Output the (x, y) coordinate of the center of the cell containing the given text.  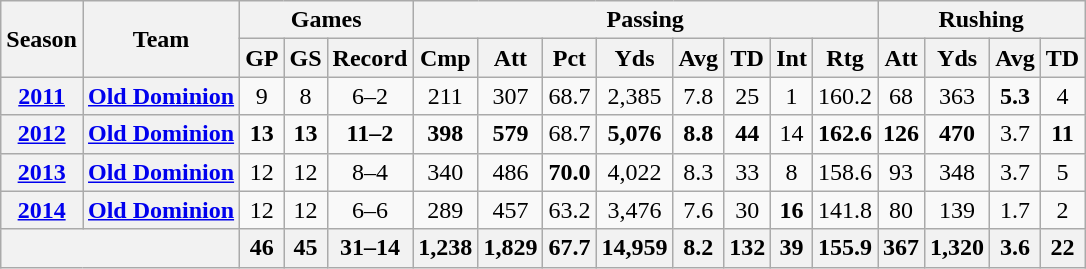
398 (446, 134)
70.0 (570, 172)
2013 (42, 172)
45 (306, 248)
11–2 (370, 134)
470 (958, 134)
16 (792, 210)
67.7 (570, 248)
367 (902, 248)
8.8 (698, 134)
132 (748, 248)
39 (792, 248)
30 (748, 210)
14,959 (634, 248)
46 (262, 248)
4,022 (634, 172)
2012 (42, 134)
7.8 (698, 96)
2014 (42, 210)
3.6 (1016, 248)
348 (958, 172)
162.6 (844, 134)
5.3 (1016, 96)
11 (1062, 134)
33 (748, 172)
Record (370, 58)
1.7 (1016, 210)
126 (902, 134)
80 (902, 210)
1,238 (446, 248)
139 (958, 210)
5,076 (634, 134)
4 (1062, 96)
Cmp (446, 58)
5 (1062, 172)
31–14 (370, 248)
Season (42, 39)
1,829 (510, 248)
63.2 (570, 210)
1 (792, 96)
22 (1062, 248)
457 (510, 210)
GS (306, 58)
93 (902, 172)
6–2 (370, 96)
141.8 (844, 210)
211 (446, 96)
579 (510, 134)
307 (510, 96)
Team (160, 39)
160.2 (844, 96)
2 (1062, 210)
25 (748, 96)
2011 (42, 96)
486 (510, 172)
340 (446, 172)
Games (326, 20)
Rtg (844, 58)
289 (446, 210)
158.6 (844, 172)
14 (792, 134)
8.3 (698, 172)
2,385 (634, 96)
1,320 (958, 248)
9 (262, 96)
8.2 (698, 248)
Pct (570, 58)
8–4 (370, 172)
155.9 (844, 248)
3,476 (634, 210)
7.6 (698, 210)
Int (792, 58)
44 (748, 134)
6–6 (370, 210)
68 (902, 96)
363 (958, 96)
Rushing (982, 20)
GP (262, 58)
Passing (646, 20)
